Determine the [X, Y] coordinate at the center of the cell enclosing the given text.  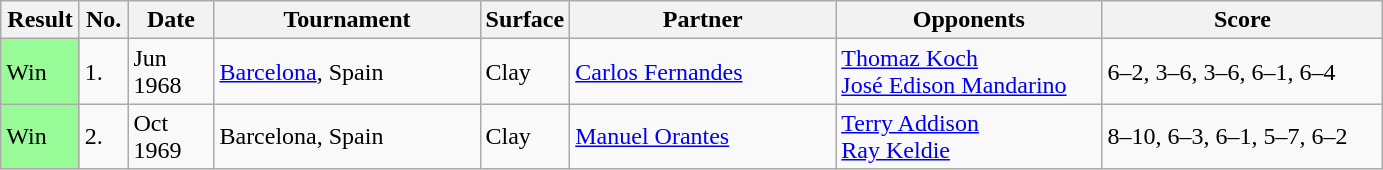
Result [40, 20]
Score [1242, 20]
Tournament [347, 20]
Partner [703, 20]
Thomaz Koch José Edison Mandarino [969, 72]
Manuel Orantes [703, 136]
Opponents [969, 20]
6–2, 3–6, 3–6, 6–1, 6–4 [1242, 72]
Jun 1968 [171, 72]
Surface [525, 20]
Date [171, 20]
2. [104, 136]
Terry Addison Ray Keldie [969, 136]
Carlos Fernandes [703, 72]
Oct 1969 [171, 136]
8–10, 6–3, 6–1, 5–7, 6–2 [1242, 136]
No. [104, 20]
1. [104, 72]
